Return the [X, Y] coordinate for the center point of the cell that contains the specified text.  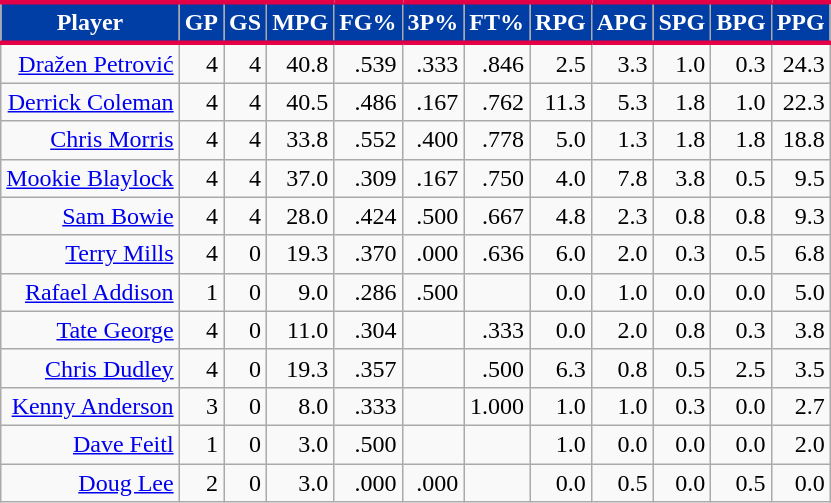
6.8 [800, 254]
3.3 [622, 63]
Player [90, 22]
9.3 [800, 216]
Mookie Blaylock [90, 178]
Dave Feitl [90, 444]
BPG [741, 22]
Tate George [90, 330]
.846 [497, 63]
2.7 [800, 406]
Rafael Addison [90, 292]
3 [201, 406]
18.8 [800, 140]
Doug Lee [90, 483]
2 [201, 483]
11.0 [300, 330]
.552 [368, 140]
33.8 [300, 140]
24.3 [800, 63]
9.5 [800, 178]
37.0 [300, 178]
3P% [433, 22]
.667 [497, 216]
SPG [682, 22]
GS [246, 22]
11.3 [561, 102]
1.3 [622, 140]
.304 [368, 330]
.778 [497, 140]
1.000 [497, 406]
6.0 [561, 254]
GP [201, 22]
.370 [368, 254]
4.8 [561, 216]
Derrick Coleman [90, 102]
Sam Bowie [90, 216]
RPG [561, 22]
.750 [497, 178]
.762 [497, 102]
APG [622, 22]
2.3 [622, 216]
40.5 [300, 102]
6.3 [561, 368]
9.0 [300, 292]
Kenny Anderson [90, 406]
MPG [300, 22]
.400 [433, 140]
7.8 [622, 178]
4.0 [561, 178]
40.8 [300, 63]
.636 [497, 254]
22.3 [800, 102]
3.5 [800, 368]
FT% [497, 22]
Chris Dudley [90, 368]
.486 [368, 102]
Dražen Petrović [90, 63]
.357 [368, 368]
28.0 [300, 216]
5.3 [622, 102]
.286 [368, 292]
Terry Mills [90, 254]
FG% [368, 22]
Chris Morris [90, 140]
.539 [368, 63]
.309 [368, 178]
.424 [368, 216]
8.0 [300, 406]
PPG [800, 22]
